Scan for the cell matching the given text and deliver its [x, y] coordinate at center. 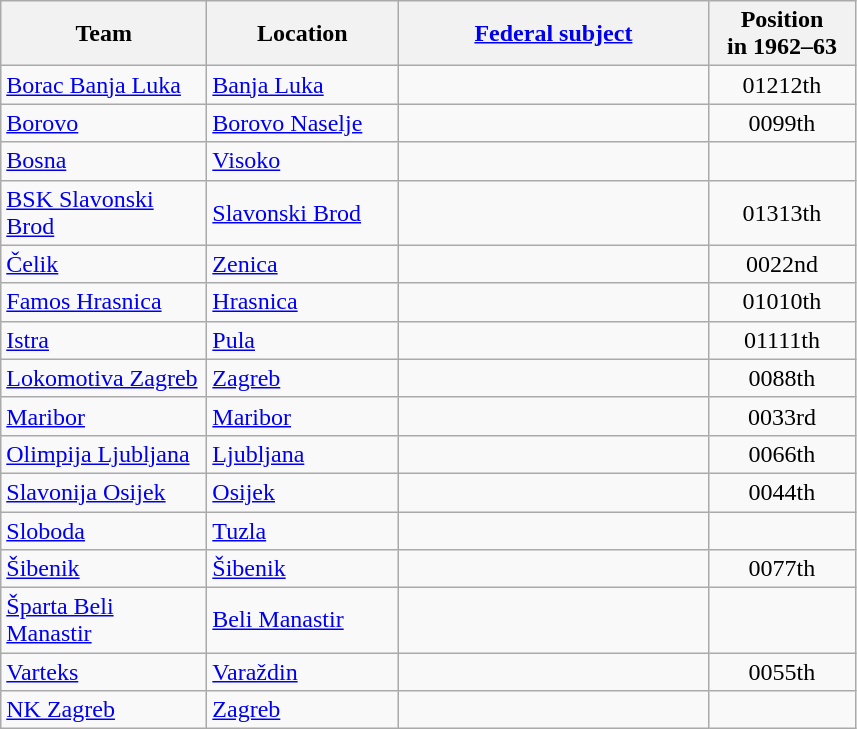
Visoko [302, 161]
0099th [782, 123]
Team [104, 34]
Bosna [104, 161]
Borovo [104, 123]
0077th [782, 569]
Lokomotiva Zagreb [104, 378]
BSK Slavonski Brod [104, 212]
NK Zagreb [104, 710]
Federal subject [554, 34]
Šparta Beli Manastir [104, 620]
Osijek [302, 492]
Borovo Naselje [302, 123]
Location [302, 34]
0033rd [782, 416]
Slavonija Osijek [104, 492]
Banja Luka [302, 85]
Istra [104, 340]
Sloboda [104, 531]
Famos Hrasnica [104, 302]
01010th [782, 302]
Zenica [302, 264]
Čelik [104, 264]
Beli Manastir [302, 620]
0022nd [782, 264]
Positionin 1962–63 [782, 34]
Hrasnica [302, 302]
0055th [782, 672]
0088th [782, 378]
Varaždin [302, 672]
0066th [782, 454]
Pula [302, 340]
01212th [782, 85]
Ljubljana [302, 454]
Borac Banja Luka [104, 85]
Varteks [104, 672]
0044th [782, 492]
Slavonski Brod [302, 212]
01313th [782, 212]
01111th [782, 340]
Tuzla [302, 531]
Olimpija Ljubljana [104, 454]
